Extract the [x, y] coordinate from the center of the cell holding the provided text.  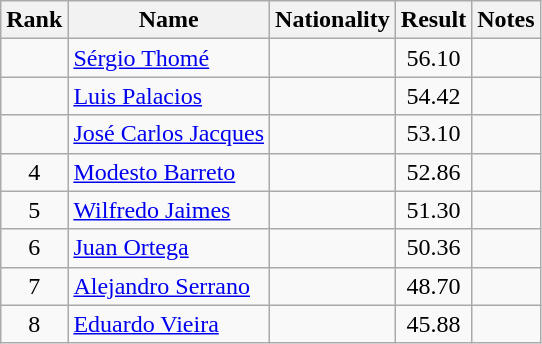
8 [34, 324]
4 [34, 172]
53.10 [433, 134]
5 [34, 210]
6 [34, 248]
Luis Palacios [169, 96]
Alejandro Serrano [169, 286]
Wilfredo Jaimes [169, 210]
Sérgio Thomé [169, 58]
Eduardo Vieira [169, 324]
50.36 [433, 248]
Name [169, 20]
56.10 [433, 58]
54.42 [433, 96]
Modesto Barreto [169, 172]
Juan Ortega [169, 248]
Nationality [333, 20]
Rank [34, 20]
Result [433, 20]
51.30 [433, 210]
52.86 [433, 172]
45.88 [433, 324]
48.70 [433, 286]
José Carlos Jacques [169, 134]
Notes [506, 20]
7 [34, 286]
